Detect which cell encompasses the target text, then output its [X, Y] center coordinate. 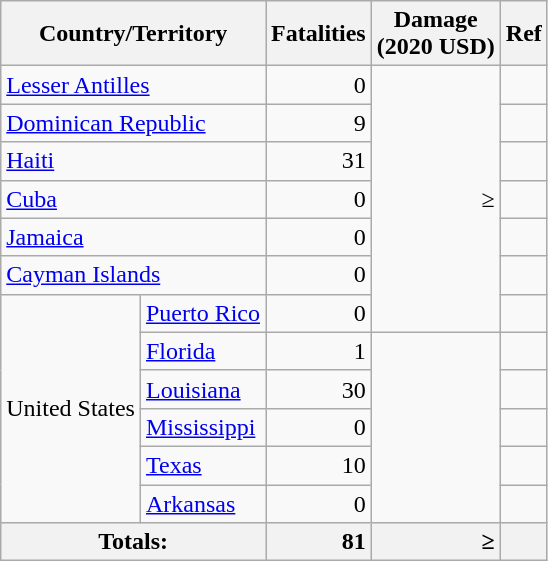
United States [71, 408]
Haiti [134, 161]
31 [319, 161]
Louisiana [202, 389]
81 [319, 542]
30 [319, 389]
10 [319, 465]
1 [319, 351]
Florida [202, 351]
Dominican Republic [134, 123]
Jamaica [134, 237]
Totals: [134, 542]
Cuba [134, 199]
Country/Territory [134, 34]
Cayman Islands [134, 275]
Fatalities [319, 34]
Mississippi [202, 427]
Puerto Rico [202, 313]
Ref [524, 34]
9 [319, 123]
Arkansas [202, 503]
Damage(2020 USD) [436, 34]
Lesser Antilles [134, 85]
Texas [202, 465]
